Scan for the cell matching the given text and deliver its [X, Y] coordinate at center. 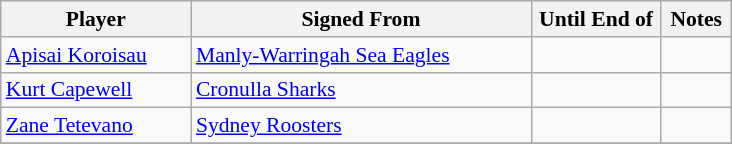
Signed From [361, 19]
Sydney Roosters [361, 126]
Until End of [596, 19]
Player [96, 19]
Kurt Capewell [96, 90]
Cronulla Sharks [361, 90]
Notes [696, 19]
Manly-Warringah Sea Eagles [361, 55]
Apisai Koroisau [96, 55]
Zane Tetevano [96, 126]
